From the cell containing the given text, extract its center point as (x, y) coordinate. 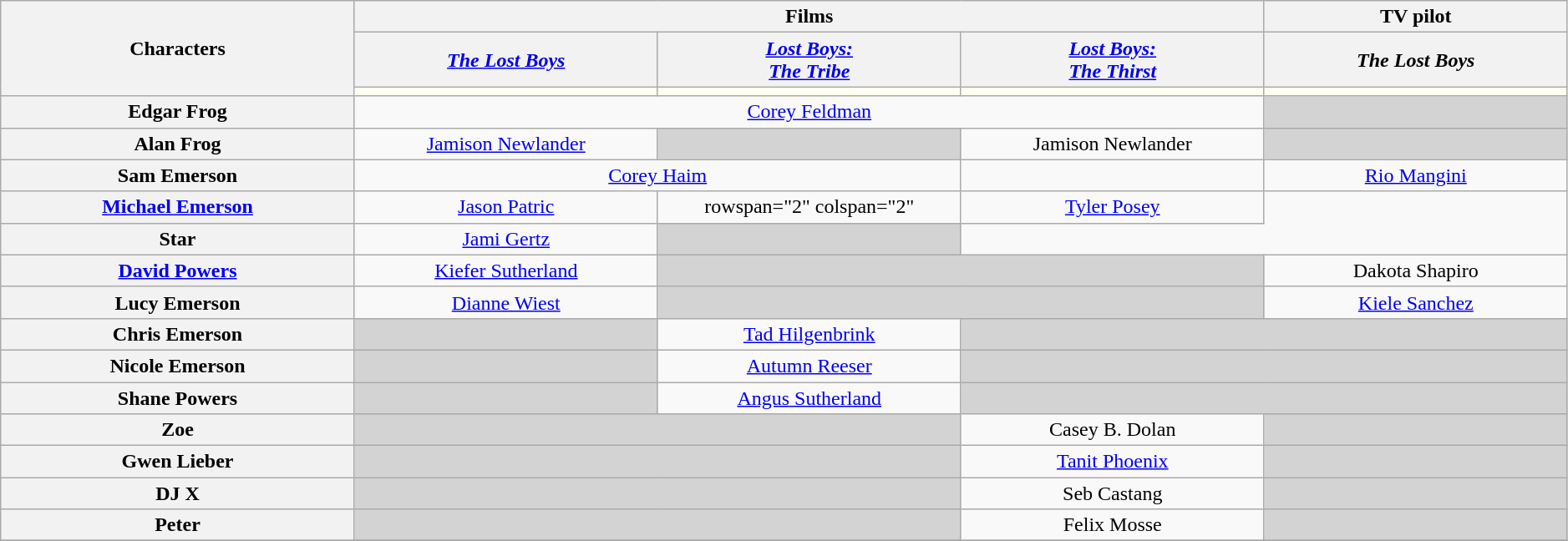
Sam Emerson (178, 175)
Rio Mangini (1415, 175)
Tanit Phoenix (1113, 462)
David Powers (178, 270)
Lost Boys: The Tribe (809, 60)
Zoe (178, 430)
Dianne Wiest (506, 302)
Peter (178, 525)
Kiele Sanchez (1415, 302)
Corey Feldman (809, 112)
DJ X (178, 493)
Casey B. Dolan (1113, 430)
rowspan="2" colspan="2" (809, 207)
Michael Emerson (178, 207)
Chris Emerson (178, 334)
Films (809, 17)
Corey Haim (657, 175)
Gwen Lieber (178, 462)
Alan Frog (178, 144)
Seb Castang (1113, 493)
Jason Patric (506, 207)
Shane Powers (178, 398)
Tad Hilgenbrink (809, 334)
Angus Sutherland (809, 398)
Edgar Frog (178, 112)
Autumn Reeser (809, 366)
Lost Boys: The Thirst (1113, 60)
Star (178, 239)
Lucy Emerson (178, 302)
Nicole Emerson (178, 366)
Kiefer Sutherland (506, 270)
Tyler Posey (1113, 207)
Jami Gertz (506, 239)
Felix Mosse (1113, 525)
TV pilot (1415, 17)
Dakota Shapiro (1415, 270)
Characters (178, 48)
